Return the (X, Y) coordinate for the center point of the cell that contains the specified text.  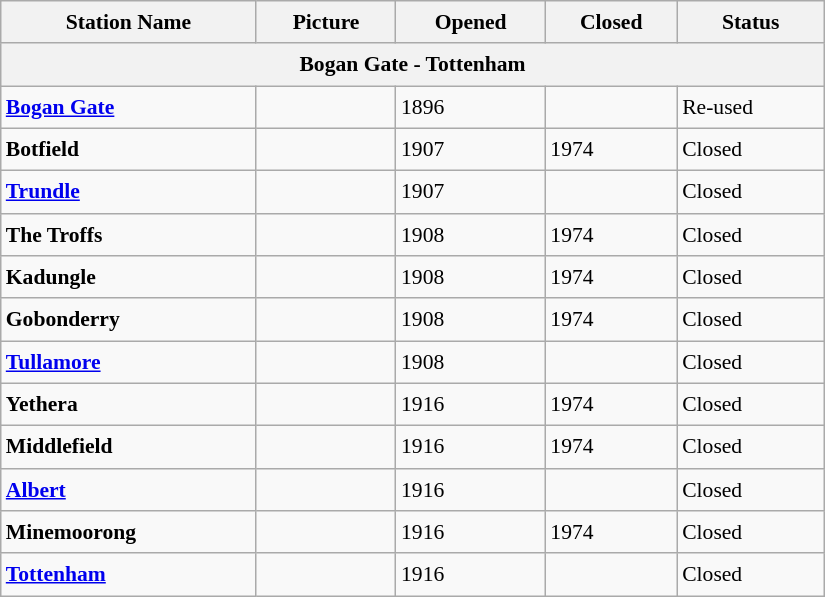
Tullamore (128, 362)
Middlefield (128, 448)
Albert (128, 490)
1896 (470, 108)
Opened (470, 22)
The Troffs (128, 236)
Station Name (128, 22)
Bogan Gate - Tottenham (413, 66)
Trundle (128, 192)
Gobonderry (128, 320)
Picture (326, 22)
Yethera (128, 406)
Status (750, 22)
Minemoorong (128, 532)
Kadungle (128, 278)
Tottenham (128, 576)
Re-used (750, 108)
Bogan Gate (128, 108)
Botfield (128, 150)
